Extract the [x, y] coordinate from the center of the cell holding the provided text.  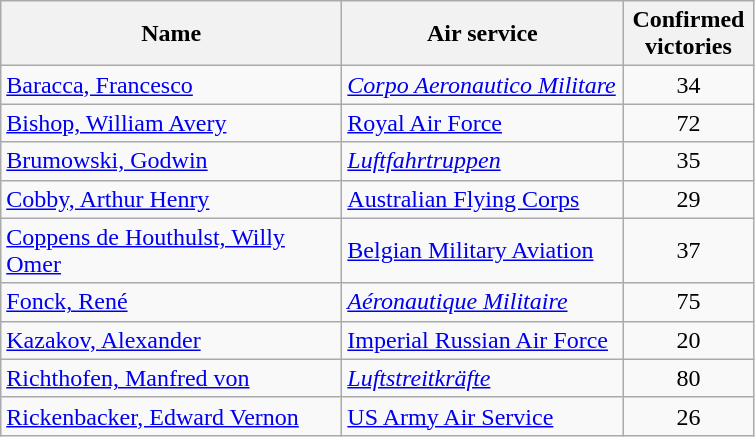
Rickenbacker, Edward Vernon [172, 416]
Aéronautique Militaire [482, 302]
75 [688, 302]
29 [688, 199]
Luftstreitkräfte [482, 378]
Name [172, 34]
Royal Air Force [482, 123]
Baracca, Francesco [172, 85]
80 [688, 378]
Imperial Russian Air Force [482, 340]
20 [688, 340]
Cobby, Arthur Henry [172, 199]
Bishop, William Avery [172, 123]
Kazakov, Alexander [172, 340]
Air service [482, 34]
26 [688, 416]
34 [688, 85]
Corpo Aeronautico Militare [482, 85]
Australian Flying Corps [482, 199]
Confirmedvictories [688, 34]
Brumowski, Godwin [172, 161]
Luftfahrtruppen [482, 161]
Belgian Military Aviation [482, 250]
Fonck, René [172, 302]
37 [688, 250]
Coppens de Houthulst, Willy Omer [172, 250]
72 [688, 123]
US Army Air Service [482, 416]
35 [688, 161]
Richthofen, Manfred von [172, 378]
